Find where the given text appears and provide that cell's center as [X, Y] coordinate. 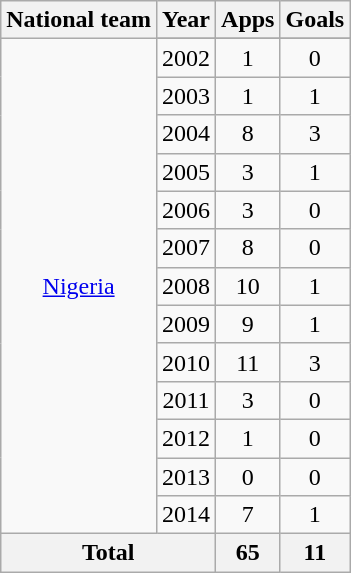
9 [248, 324]
2009 [186, 324]
Apps [248, 20]
2005 [186, 172]
2004 [186, 134]
Goals [315, 20]
2003 [186, 96]
Nigeria [79, 286]
Year [186, 20]
7 [248, 515]
National team [79, 20]
10 [248, 286]
2013 [186, 477]
2011 [186, 400]
2010 [186, 362]
2002 [186, 58]
Total [108, 553]
2006 [186, 210]
2012 [186, 438]
2008 [186, 286]
2014 [186, 515]
65 [248, 553]
2007 [186, 248]
